Locate the cell with the specified text and output its [X, Y] center coordinate. 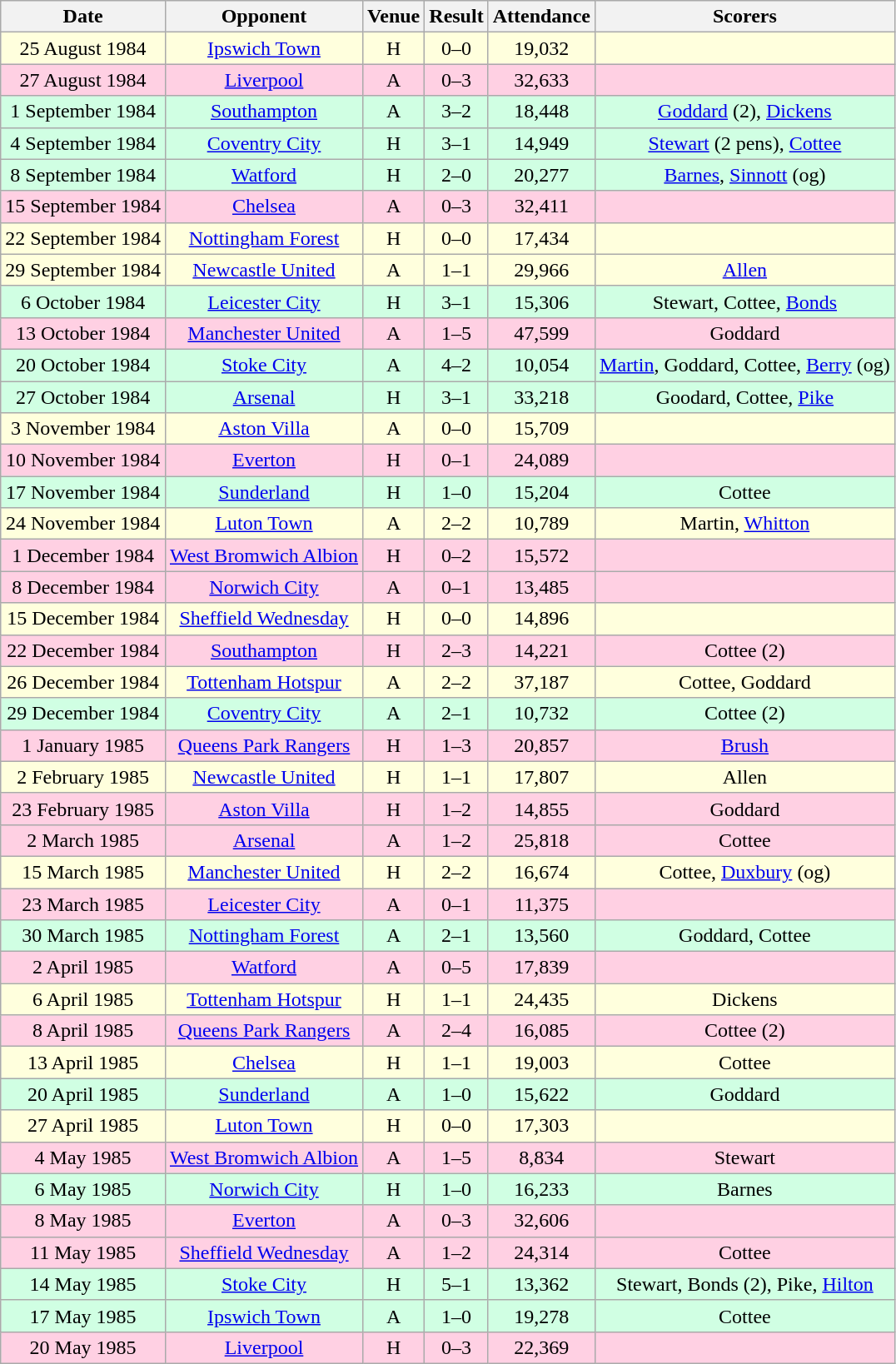
Brush [745, 745]
6 October 1984 [83, 301]
25 August 1984 [83, 48]
8 December 1984 [83, 587]
4 May 1985 [83, 1157]
Barnes [745, 1189]
13,485 [541, 587]
6 May 1985 [83, 1189]
8 May 1985 [83, 1221]
3–2 [456, 112]
15 September 1984 [83, 207]
17 May 1985 [83, 1316]
2 March 1985 [83, 840]
2–3 [456, 650]
15 March 1985 [83, 872]
2–0 [456, 175]
Dickens [745, 999]
29 December 1984 [83, 714]
Martin, Whitton [745, 524]
15,572 [541, 555]
3 November 1984 [83, 429]
22 September 1984 [83, 238]
0–2 [456, 555]
11 May 1985 [83, 1252]
Stewart [745, 1157]
Martin, Goddard, Cottee, Berry (og) [745, 365]
27 October 1984 [83, 397]
13 October 1984 [83, 333]
5–1 [456, 1284]
14,855 [541, 809]
25,818 [541, 840]
23 March 1985 [83, 904]
17,807 [541, 777]
16,233 [541, 1189]
0–5 [456, 968]
Goddard (2), Dickens [745, 112]
Scorers [745, 17]
23 February 1985 [83, 809]
20,857 [541, 745]
1 December 1984 [83, 555]
10 November 1984 [83, 460]
15 December 1984 [83, 619]
27 August 1984 [83, 80]
20 May 1985 [83, 1347]
22 December 1984 [83, 650]
32,633 [541, 80]
19,032 [541, 48]
Goodard, Cottee, Pike [745, 397]
13,362 [541, 1284]
15,306 [541, 301]
Opponent [263, 17]
1 September 1984 [83, 112]
15,204 [541, 492]
13 April 1985 [83, 1063]
1 January 1985 [83, 745]
2 February 1985 [83, 777]
32,411 [541, 207]
15,709 [541, 429]
18,448 [541, 112]
20 October 1984 [83, 365]
Stewart, Cottee, Bonds [745, 301]
2 April 1985 [83, 968]
1–3 [456, 745]
27 April 1985 [83, 1126]
20,277 [541, 175]
29 September 1984 [83, 270]
29,966 [541, 270]
17,434 [541, 238]
4 September 1984 [83, 143]
Date [83, 17]
17 November 1984 [83, 492]
33,218 [541, 397]
26 December 1984 [83, 682]
Stewart, Bonds (2), Pike, Hilton [745, 1284]
32,606 [541, 1221]
4–2 [456, 365]
Stewart (2 pens), Cottee [745, 143]
10,054 [541, 365]
10,789 [541, 524]
24,089 [541, 460]
11,375 [541, 904]
8,834 [541, 1157]
37,187 [541, 682]
Venue [394, 17]
8 April 1985 [83, 1031]
47,599 [541, 333]
Barnes, Sinnott (og) [745, 175]
24,435 [541, 999]
22,369 [541, 1347]
30 March 1985 [83, 936]
20 April 1985 [83, 1094]
2–4 [456, 1031]
16,085 [541, 1031]
14 May 1985 [83, 1284]
14,896 [541, 619]
19,278 [541, 1316]
Result [456, 17]
17,303 [541, 1126]
19,003 [541, 1063]
Goddard, Cottee [745, 936]
Attendance [541, 17]
17,839 [541, 968]
15,622 [541, 1094]
Cottee, Duxbury (og) [745, 872]
14,221 [541, 650]
24,314 [541, 1252]
13,560 [541, 936]
6 April 1985 [83, 999]
16,674 [541, 872]
14,949 [541, 143]
8 September 1984 [83, 175]
10,732 [541, 714]
24 November 1984 [83, 524]
Cottee, Goddard [745, 682]
